Extract the [x, y] coordinate from the center of the cell holding the provided text.  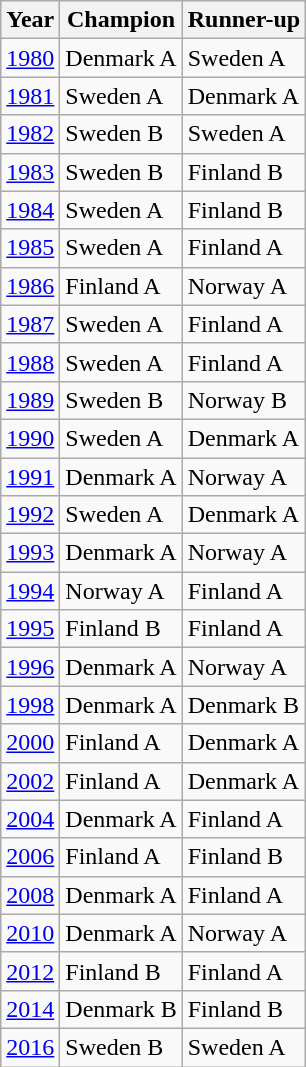
Norway B [244, 400]
1991 [30, 477]
1984 [30, 210]
Champion [121, 20]
Runner-up [244, 20]
1989 [30, 400]
2014 [30, 1009]
Year [30, 20]
1982 [30, 134]
2006 [30, 857]
2008 [30, 895]
1987 [30, 324]
2016 [30, 1047]
1996 [30, 667]
1998 [30, 705]
1993 [30, 553]
1994 [30, 591]
1992 [30, 515]
2010 [30, 933]
1981 [30, 96]
2004 [30, 819]
1988 [30, 362]
1983 [30, 172]
1980 [30, 58]
1985 [30, 248]
1986 [30, 286]
2000 [30, 743]
2002 [30, 781]
1990 [30, 438]
2012 [30, 971]
1995 [30, 629]
